Output the (x, y) coordinate of the center of the cell containing the given text.  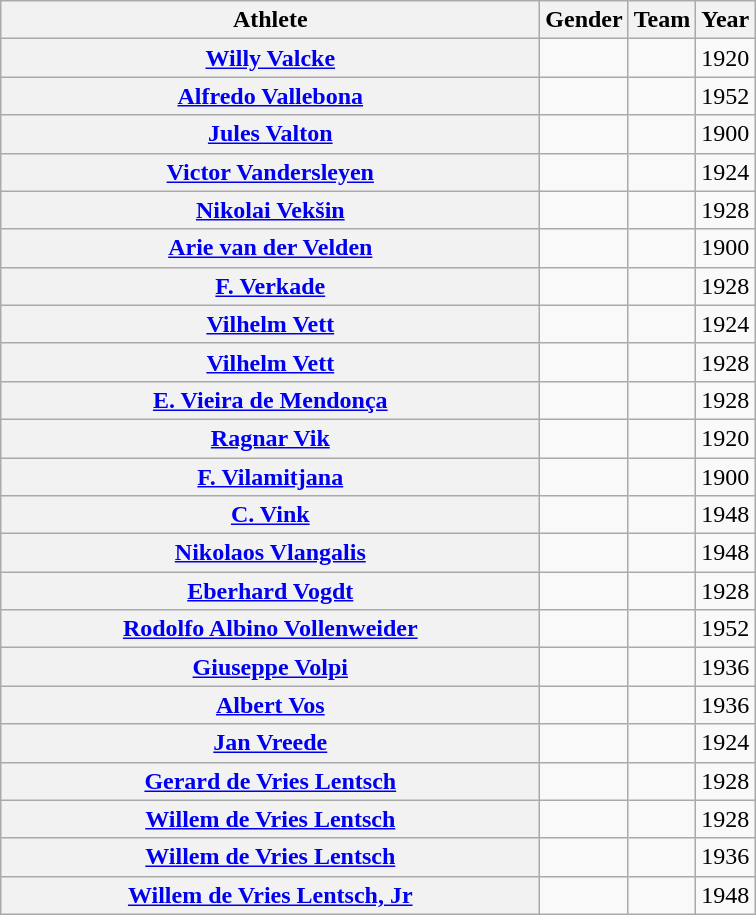
Gender (584, 20)
Giuseppe Volpi (270, 667)
E. Vieira de Mendonça (270, 400)
Nikolai Vekšin (270, 210)
F. Vilamitjana (270, 477)
Gerard de Vries Lentsch (270, 781)
Ragnar Vik (270, 438)
Victor Vandersleyen (270, 172)
C. Vink (270, 515)
Jan Vreede (270, 743)
Team (662, 20)
Jules Valton (270, 134)
Year (726, 20)
Willem de Vries Lentsch, Jr (270, 895)
Athlete (270, 20)
F. Verkade (270, 286)
Nikolaos Vlangalis (270, 553)
Rodolfo Albino Vollenweider (270, 629)
Willy Valcke (270, 58)
Eberhard Vogdt (270, 591)
Arie van der Velden (270, 248)
Albert Vos (270, 705)
Alfredo Vallebona (270, 96)
